Find where the given text appears and provide that cell's center as [x, y] coordinate. 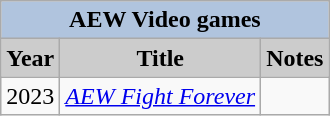
2023 [30, 96]
AEW Video games [165, 20]
Notes [295, 58]
Year [30, 58]
AEW Fight Forever [160, 96]
Title [160, 58]
